Provide the (x, y) coordinate of the cell's center where the given text is located.  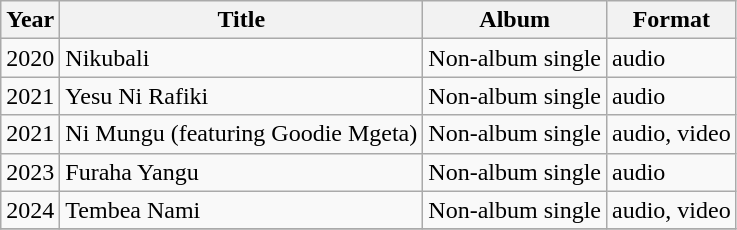
Format (671, 20)
Title (242, 20)
Ni Mungu (featuring Goodie Mgeta) (242, 134)
2024 (30, 210)
2023 (30, 172)
Year (30, 20)
Yesu Ni Rafiki (242, 96)
Furaha Yangu (242, 172)
Album (515, 20)
Nikubali (242, 58)
Tembea Nami (242, 210)
2020 (30, 58)
